From the cell containing the given text, extract its center point as [x, y] coordinate. 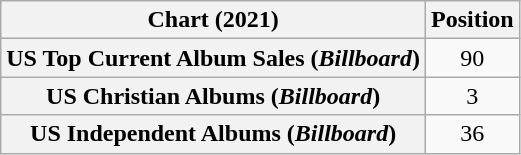
Position [472, 20]
3 [472, 96]
90 [472, 58]
Chart (2021) [214, 20]
US Christian Albums (Billboard) [214, 96]
US Top Current Album Sales (Billboard) [214, 58]
36 [472, 134]
US Independent Albums (Billboard) [214, 134]
